Scan for the cell matching the given text and deliver its [X, Y] coordinate at center. 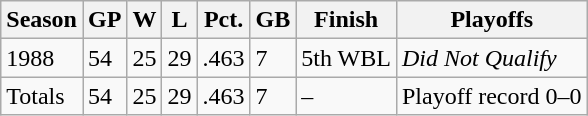
5th WBL [346, 58]
W [144, 20]
Playoffs [492, 20]
Season [42, 20]
GP [104, 20]
Playoff record 0–0 [492, 96]
L [180, 20]
1988 [42, 58]
Finish [346, 20]
Totals [42, 96]
GB [273, 20]
– [346, 96]
Did Not Qualify [492, 58]
Pct. [224, 20]
